Return (x, y) of the center of cell containing provided text 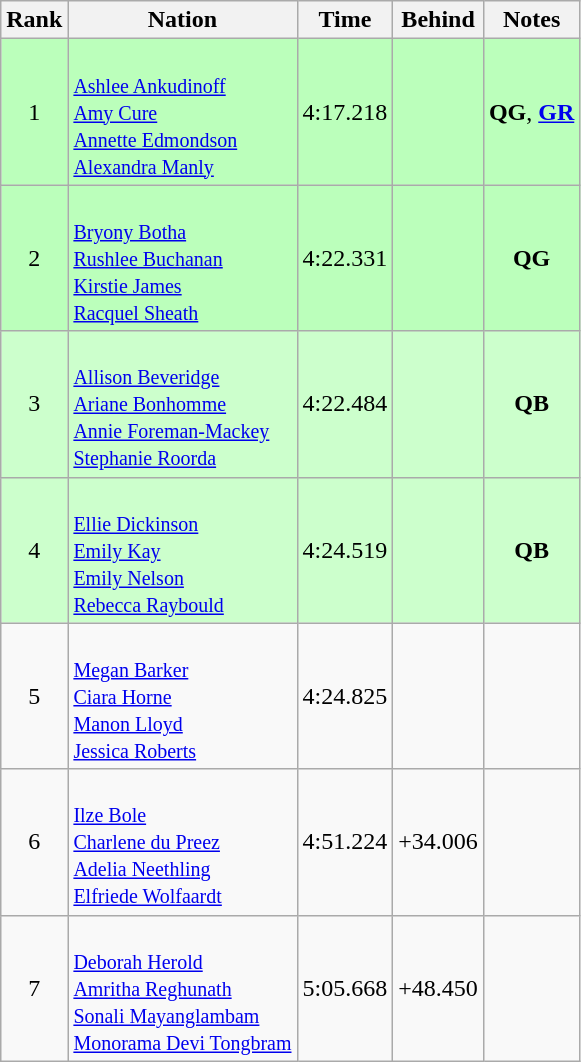
+34.006 (438, 842)
4 (34, 550)
Megan BarkerCiara HorneManon LloydJessica Roberts (182, 696)
Bryony BothaRushlee BuchananKirstie JamesRacquel Sheath (182, 258)
+48.450 (438, 988)
7 (34, 988)
Deborah HeroldAmritha ReghunathSonali MayanglambamMonorama Devi Tongbram (182, 988)
2 (34, 258)
5 (34, 696)
4:24.519 (345, 550)
4:17.218 (345, 112)
4:22.331 (345, 258)
3 (34, 404)
6 (34, 842)
QG (531, 258)
Nation (182, 20)
Rank (34, 20)
Allison BeveridgeAriane BonhommeAnnie Foreman-MackeyStephanie Roorda (182, 404)
Ilze BoleCharlene du PreezAdelia NeethlingElfriede Wolfaardt (182, 842)
4:22.484 (345, 404)
Notes (531, 20)
QG, GR (531, 112)
5:05.668 (345, 988)
1 (34, 112)
4:51.224 (345, 842)
Behind (438, 20)
Ashlee AnkudinoffAmy CureAnnette EdmondsonAlexandra Manly (182, 112)
Ellie DickinsonEmily KayEmily NelsonRebecca Raybould (182, 550)
Time (345, 20)
4:24.825 (345, 696)
